Provide the [X, Y] coordinate of the cell's center where the given text is located.  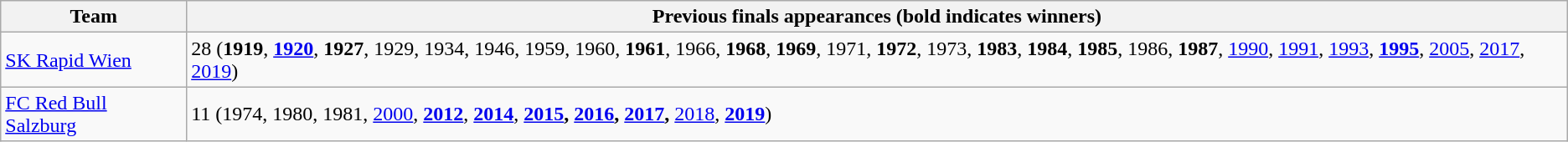
11 (1974, 1980, 1981, 2000, 2012, 2014, 2015, 2016, 2017, 2018, 2019) [878, 114]
SK Rapid Wien [94, 60]
Previous finals appearances (bold indicates winners) [878, 17]
Team [94, 17]
FC Red Bull Salzburg [94, 114]
